For the text-containing cell, return its midpoint in [x, y] coordinate format. 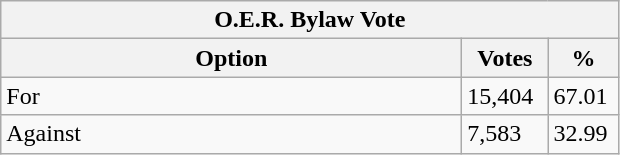
% [584, 58]
32.99 [584, 134]
O.E.R. Bylaw Vote [310, 20]
7,583 [505, 134]
Votes [505, 58]
Against [232, 134]
For [232, 96]
15,404 [505, 96]
Option [232, 58]
67.01 [584, 96]
